Output the (X, Y) coordinate of the center of the cell containing the given text.  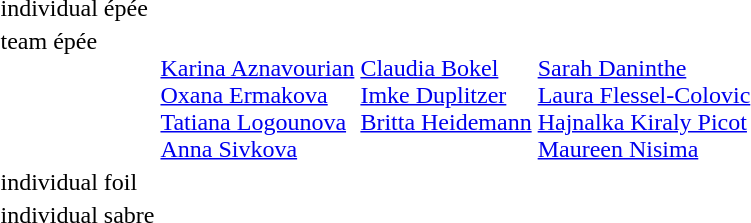
Karina AznavourianOxana ErmakovaTatiana LogounovaAnna Sivkova (258, 95)
Claudia BokelImke DuplitzerBritta Heidemann (446, 95)
